Pinpoint the cell where the given text exists, returning its (x, y) midpoint coordinate. 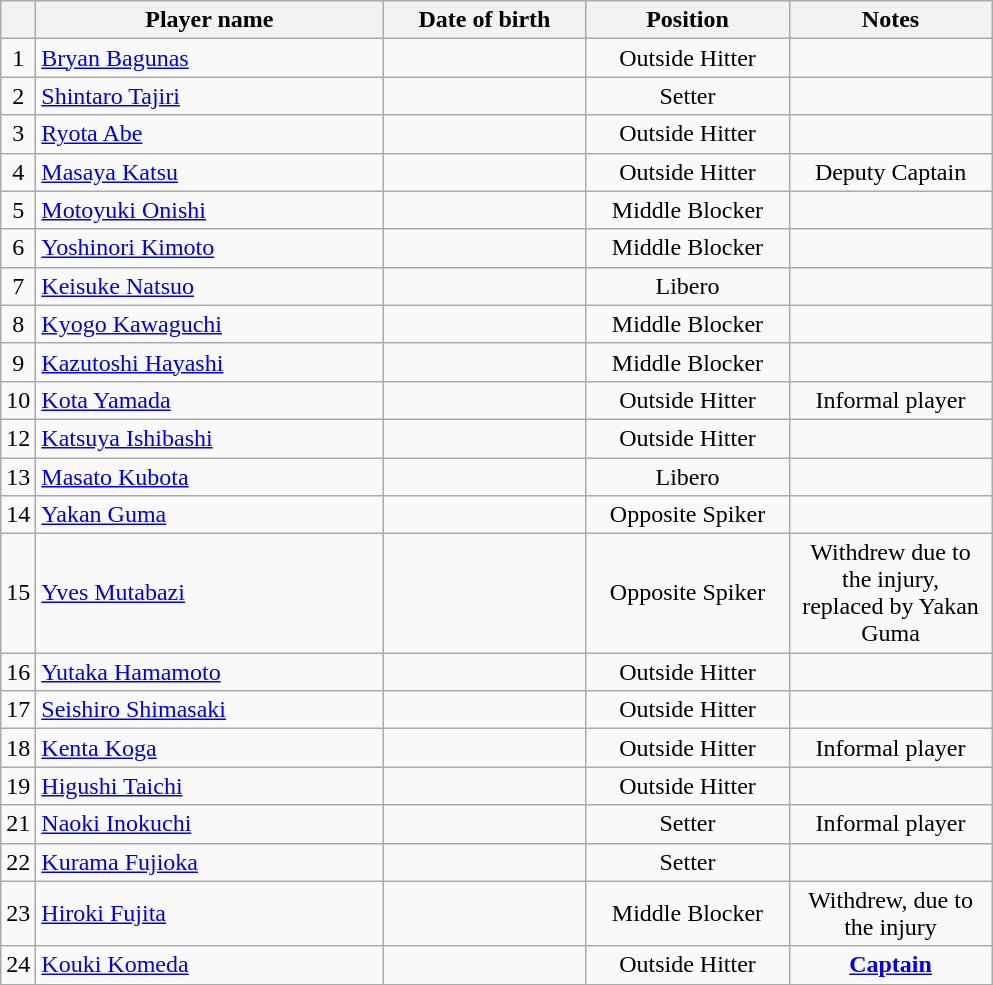
Player name (210, 20)
Kota Yamada (210, 400)
Date of birth (484, 20)
12 (18, 438)
18 (18, 748)
2 (18, 96)
Withdrew due to the injury,replaced by Yakan Guma (890, 594)
1 (18, 58)
Captain (890, 965)
16 (18, 672)
Higushi Taichi (210, 786)
Notes (890, 20)
Position (688, 20)
6 (18, 248)
Motoyuki Onishi (210, 210)
Seishiro Shimasaki (210, 710)
4 (18, 172)
Bryan Bagunas (210, 58)
24 (18, 965)
10 (18, 400)
Yves Mutabazi (210, 594)
22 (18, 862)
Keisuke Natsuo (210, 286)
Shintaro Tajiri (210, 96)
Yutaka Hamamoto (210, 672)
Hiroki Fujita (210, 914)
23 (18, 914)
21 (18, 824)
Withdrew, due to the injury (890, 914)
Kenta Koga (210, 748)
Masato Kubota (210, 477)
15 (18, 594)
Kurama Fujioka (210, 862)
9 (18, 362)
8 (18, 324)
13 (18, 477)
19 (18, 786)
Yakan Guma (210, 515)
Naoki Inokuchi (210, 824)
Masaya Katsu (210, 172)
Katsuya Ishibashi (210, 438)
Kouki Komeda (210, 965)
7 (18, 286)
14 (18, 515)
Ryota Abe (210, 134)
Kazutoshi Hayashi (210, 362)
Yoshinori Kimoto (210, 248)
Kyogo Kawaguchi (210, 324)
Deputy Captain (890, 172)
3 (18, 134)
17 (18, 710)
5 (18, 210)
